Return [x, y] of the center of cell containing provided text 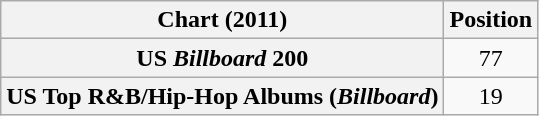
US Billboard 200 [222, 58]
US Top R&B/Hip-Hop Albums (Billboard) [222, 96]
77 [491, 58]
19 [491, 96]
Position [491, 20]
Chart (2011) [222, 20]
